Capture the cell that displays the provided text and extract its (x, y) central coordinate. 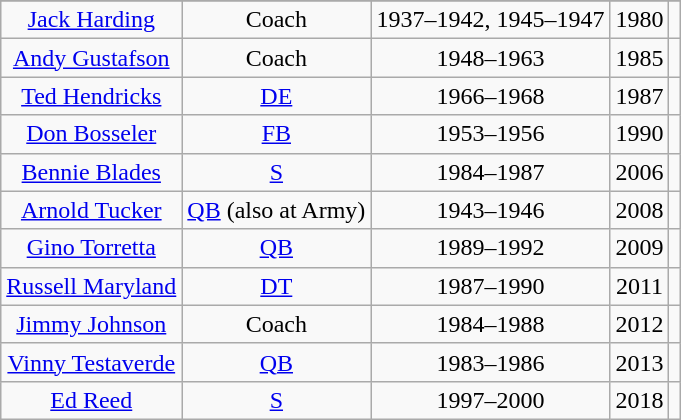
Arnold Tucker (92, 210)
2013 (640, 362)
Jimmy Johnson (92, 324)
1937–1942, 1945–1947 (490, 20)
1984–1987 (490, 172)
1953–1956 (490, 134)
1984–1988 (490, 324)
1989–1992 (490, 248)
1987–1990 (490, 286)
DE (276, 96)
Gino Torretta (92, 248)
2012 (640, 324)
1943–1946 (490, 210)
1985 (640, 58)
Bennie Blades (92, 172)
Andy Gustafson (92, 58)
Don Bosseler (92, 134)
1983–1986 (490, 362)
2018 (640, 400)
Russell Maryland (92, 286)
Jack Harding (92, 20)
1966–1968 (490, 96)
Ted Hendricks (92, 96)
1987 (640, 96)
1997–2000 (490, 400)
Ed Reed (92, 400)
FB (276, 134)
2009 (640, 248)
1980 (640, 20)
Vinny Testaverde (92, 362)
QB (also at Army) (276, 210)
2006 (640, 172)
2011 (640, 286)
1948–1963 (490, 58)
DT (276, 286)
2008 (640, 210)
1990 (640, 134)
